Locate the cell with the specified text and output its (X, Y) center coordinate. 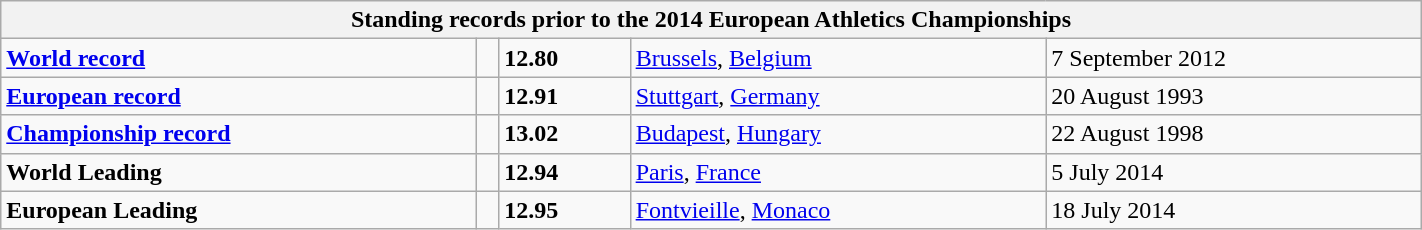
12.95 (564, 210)
Brussels, Belgium (838, 58)
Standing records prior to the 2014 European Athletics Championships (711, 20)
Budapest, Hungary (838, 134)
18 July 2014 (1234, 210)
13.02 (564, 134)
World record (239, 58)
European record (239, 96)
20 August 1993 (1234, 96)
12.80 (564, 58)
Fontvieille, Monaco (838, 210)
12.91 (564, 96)
European Leading (239, 210)
Stuttgart, Germany (838, 96)
World Leading (239, 172)
7 September 2012 (1234, 58)
Championship record (239, 134)
22 August 1998 (1234, 134)
12.94 (564, 172)
5 July 2014 (1234, 172)
Paris, France (838, 172)
